Identify which cell holds the provided text, then report its (X, Y) central coordinate. 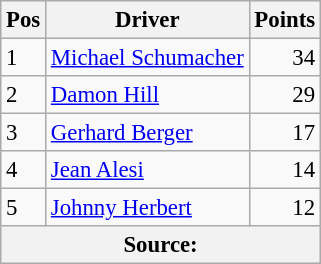
Johnny Herbert (148, 208)
3 (24, 133)
1 (24, 58)
Source: (161, 245)
Damon Hill (148, 95)
29 (284, 95)
Points (284, 20)
14 (284, 170)
Michael Schumacher (148, 58)
Jean Alesi (148, 170)
34 (284, 58)
4 (24, 170)
12 (284, 208)
2 (24, 95)
17 (284, 133)
Driver (148, 20)
Gerhard Berger (148, 133)
Pos (24, 20)
5 (24, 208)
